For the text-containing cell, return its midpoint in (x, y) coordinate format. 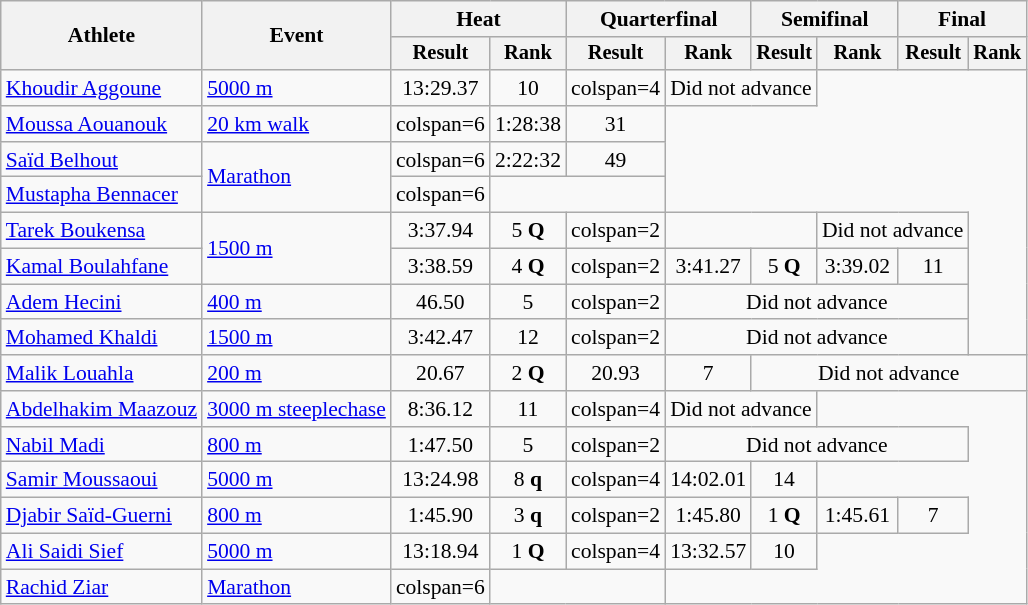
Kamal Boulahfane (102, 267)
13:29.37 (440, 88)
Final (962, 19)
Mohamed Khaldi (102, 338)
Rachid Ziar (102, 587)
1:28:38 (528, 124)
Malik Louahla (102, 373)
3:41.27 (708, 267)
3:39.02 (858, 267)
Saïd Belhout (102, 160)
3000 m steeplechase (296, 409)
31 (616, 124)
12 (528, 338)
14 (784, 480)
20.93 (616, 373)
46.50 (440, 302)
1:47.50 (440, 445)
Djabir Saïd-Guerni (102, 516)
13:24.98 (440, 480)
8:36.12 (440, 409)
Semifinal (824, 19)
Ali Saidi Sief (102, 552)
Athlete (102, 36)
Khoudir Aggoune (102, 88)
Nabil Madi (102, 445)
Event (296, 36)
Samir Moussaoui (102, 480)
20.67 (440, 373)
20 km walk (296, 124)
8 q (528, 480)
3 q (528, 516)
200 m (296, 373)
1:45.90 (440, 516)
2 Q (528, 373)
Quarterfinal (658, 19)
3:38.59 (440, 267)
13:32.57 (708, 552)
4 Q (528, 267)
13:18.94 (440, 552)
2:22:32 (528, 160)
14:02.01 (708, 480)
1:45.61 (858, 516)
3:42.47 (440, 338)
Abdelhakim Maazouz (102, 409)
400 m (296, 302)
1:45.80 (708, 516)
Moussa Aouanouk (102, 124)
49 (616, 160)
Adem Hecini (102, 302)
Heat (478, 19)
3:37.94 (440, 231)
Mustapha Bennacer (102, 195)
Tarek Boukensa (102, 231)
